Provide the [X, Y] coordinate of the cell's center where the given text is located.  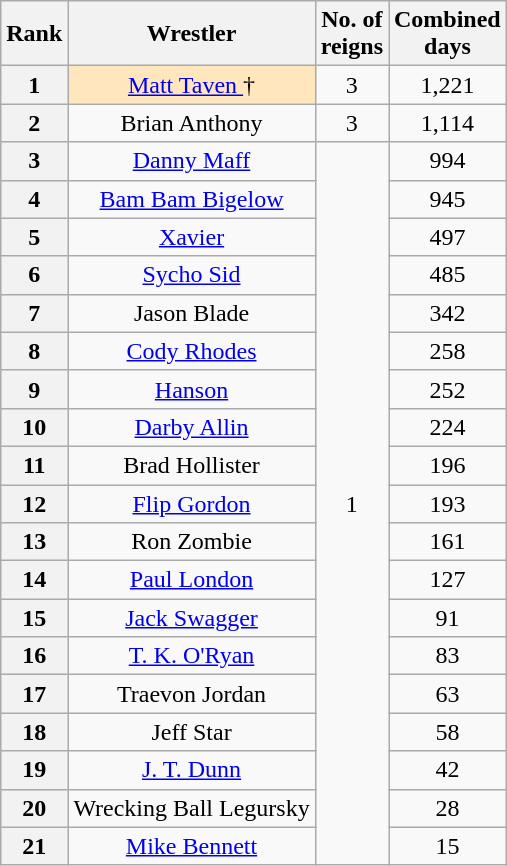
Combineddays [447, 34]
T. K. O'Ryan [192, 656]
58 [447, 732]
Paul London [192, 580]
Jack Swagger [192, 618]
Jeff Star [192, 732]
Ron Zombie [192, 542]
Cody Rhodes [192, 351]
12 [34, 503]
497 [447, 237]
J. T. Dunn [192, 770]
13 [34, 542]
17 [34, 694]
342 [447, 313]
9 [34, 389]
1,221 [447, 85]
Flip Gordon [192, 503]
19 [34, 770]
994 [447, 161]
16 [34, 656]
Brad Hollister [192, 465]
945 [447, 199]
5 [34, 237]
Traevon Jordan [192, 694]
10 [34, 427]
4 [34, 199]
6 [34, 275]
83 [447, 656]
Sycho Sid [192, 275]
127 [447, 580]
7 [34, 313]
Rank [34, 34]
Xavier [192, 237]
Mike Bennett [192, 846]
Matt Taven † [192, 85]
8 [34, 351]
252 [447, 389]
258 [447, 351]
91 [447, 618]
Jason Blade [192, 313]
193 [447, 503]
Wrestler [192, 34]
Bam Bam Bigelow [192, 199]
Brian Anthony [192, 123]
20 [34, 808]
Hanson [192, 389]
Darby Allin [192, 427]
2 [34, 123]
No. ofreigns [352, 34]
161 [447, 542]
Wrecking Ball Legursky [192, 808]
18 [34, 732]
196 [447, 465]
1,114 [447, 123]
21 [34, 846]
14 [34, 580]
11 [34, 465]
485 [447, 275]
Danny Maff [192, 161]
28 [447, 808]
42 [447, 770]
63 [447, 694]
224 [447, 427]
